Detect which cell encompasses the target text, then output its [x, y] center coordinate. 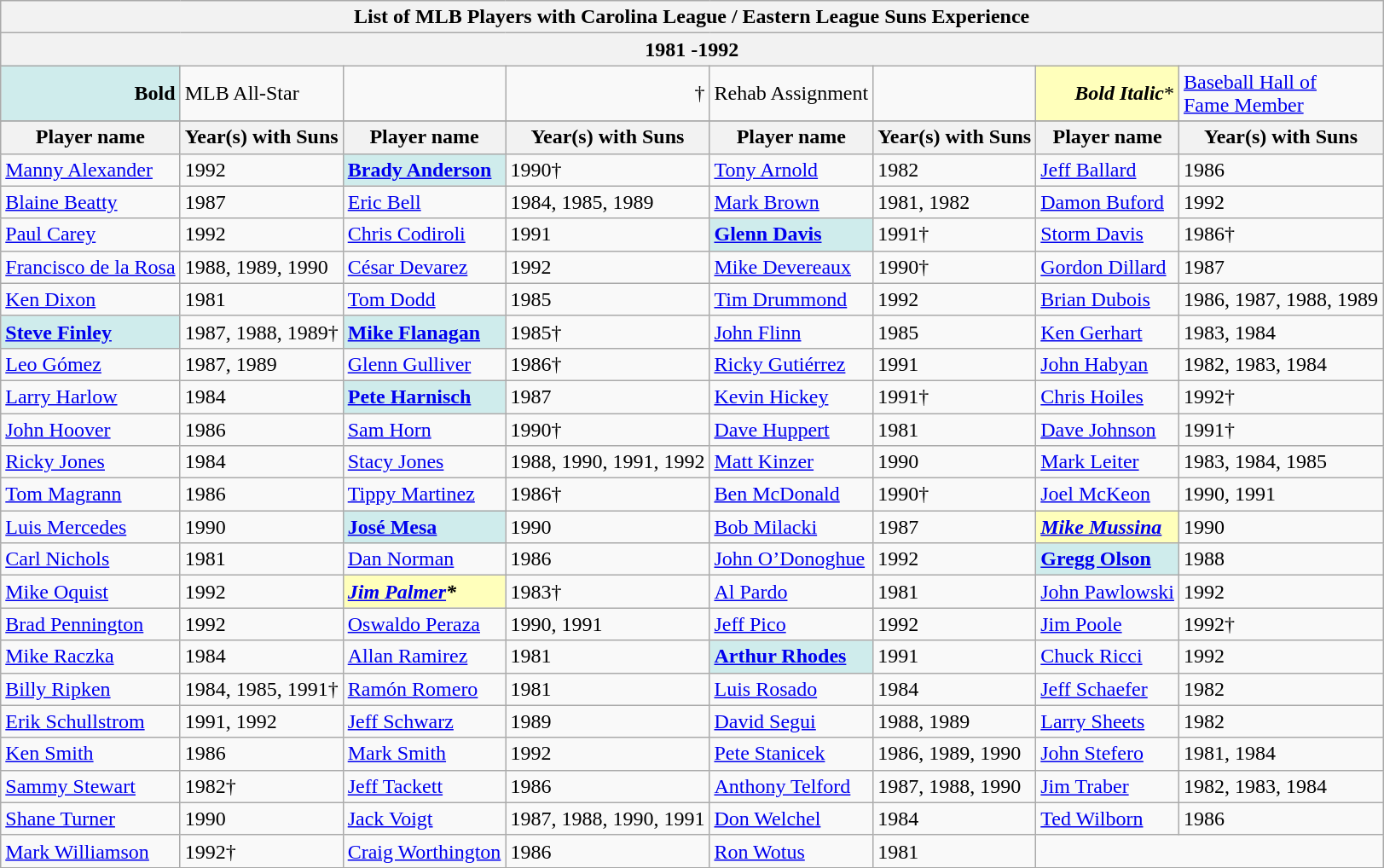
Glenn Gulliver [425, 364]
Arthur Rhodes [791, 657]
MLB All-Star [261, 94]
David Segui [791, 721]
Pete Stanicek [791, 754]
Mark Brown [791, 202]
1988, 1989, 1990 [261, 267]
1981, 1984 [1281, 754]
Mike Devereaux [791, 267]
Jeff Pico [791, 624]
Glenn Davis [791, 234]
Ramón Romero [425, 689]
Bold Italic* [1108, 94]
1989 [607, 721]
Leo Gómez [90, 364]
Jim Palmer* [425, 592]
Dave Johnson [1108, 429]
Jeff Tackett [425, 786]
Brad Pennington [90, 624]
1987, 1988, 1990, 1991 [607, 819]
Tom Magrann [90, 495]
Kevin Hickey [791, 396]
César Devarez [425, 267]
Blaine Beatty [90, 202]
Billy Ripken [90, 689]
Manny Alexander [90, 170]
Don Welchel [791, 819]
Tippy Martinez [425, 495]
1986, 1989, 1990 [955, 754]
1984, 1985, 1989 [607, 202]
1982† [261, 786]
Tony Arnold [791, 170]
John Flinn [791, 332]
Mike Oquist [90, 592]
Ron Wotus [791, 851]
List of MLB Players with Carolina League / Eastern League Suns Experience [692, 17]
Oswaldo Peraza [425, 624]
Jim Poole [1108, 624]
1985† [607, 332]
John Pawlowski [1108, 592]
Tim Drummond [791, 299]
1983, 1984 [1281, 332]
Jeff Ballard [1108, 170]
Gordon Dillard [1108, 267]
Carl Nichols [90, 559]
Paul Carey [90, 234]
1988 [1281, 559]
1987, 1988, 1989† [261, 332]
John Hoover [90, 429]
John Habyan [1108, 364]
John Stefero [1108, 754]
Jim Traber [1108, 786]
Tom Dodd [425, 299]
1988, 1990, 1991, 1992 [607, 462]
Jeff Schaefer [1108, 689]
Mike Flanagan [425, 332]
Ricky Jones [90, 462]
Dave Huppert [791, 429]
1983† [607, 592]
Rehab Assignment [791, 94]
Jeff Schwarz [425, 721]
José Mesa [425, 527]
Mark Williamson [90, 851]
Gregg Olson [1108, 559]
Mike Raczka [90, 657]
Ken Dixon [90, 299]
Ted Wilborn [1108, 819]
1987, 1988, 1990 [955, 786]
1987, 1989 [261, 364]
1988, 1989 [955, 721]
1984, 1985, 1991† [261, 689]
Ken Smith [90, 754]
Erik Schullstrom [90, 721]
Brady Anderson [425, 170]
Pete Harnisch [425, 396]
1983, 1984, 1985 [1281, 462]
Dan Norman [425, 559]
Al Pardo [791, 592]
Craig Worthington [425, 851]
Mark Smith [425, 754]
Mark Leiter [1108, 462]
Sam Horn [425, 429]
Matt Kinzer [791, 462]
Chris Codiroli [425, 234]
Joel McKeon [1108, 495]
Larry Harlow [90, 396]
1981 -1992 [692, 49]
1981, 1982 [955, 202]
Baseball Hall of Fame Member [1281, 94]
Luis Rosado [791, 689]
Francisco de la Rosa [90, 267]
Storm Davis [1108, 234]
Sammy Stewart [90, 786]
Shane Turner [90, 819]
Chris Hoiles [1108, 396]
Damon Buford [1108, 202]
Ken Gerhart [1108, 332]
Mike Mussina [1108, 527]
1986, 1987, 1988, 1989 [1281, 299]
Brian Dubois [1108, 299]
Allan Ramirez [425, 657]
Jack Voigt [425, 819]
Luis Mercedes [90, 527]
Ben McDonald [791, 495]
Anthony Telford [791, 786]
1991, 1992 [261, 721]
† [607, 94]
Bob Milacki [791, 527]
Bold [90, 94]
Steve Finley [90, 332]
Chuck Ricci [1108, 657]
Ricky Gutiérrez [791, 364]
John O’Donoghue [791, 559]
Eric Bell [425, 202]
Larry Sheets [1108, 721]
Stacy Jones [425, 462]
